For the text-containing cell, return its midpoint in (x, y) coordinate format. 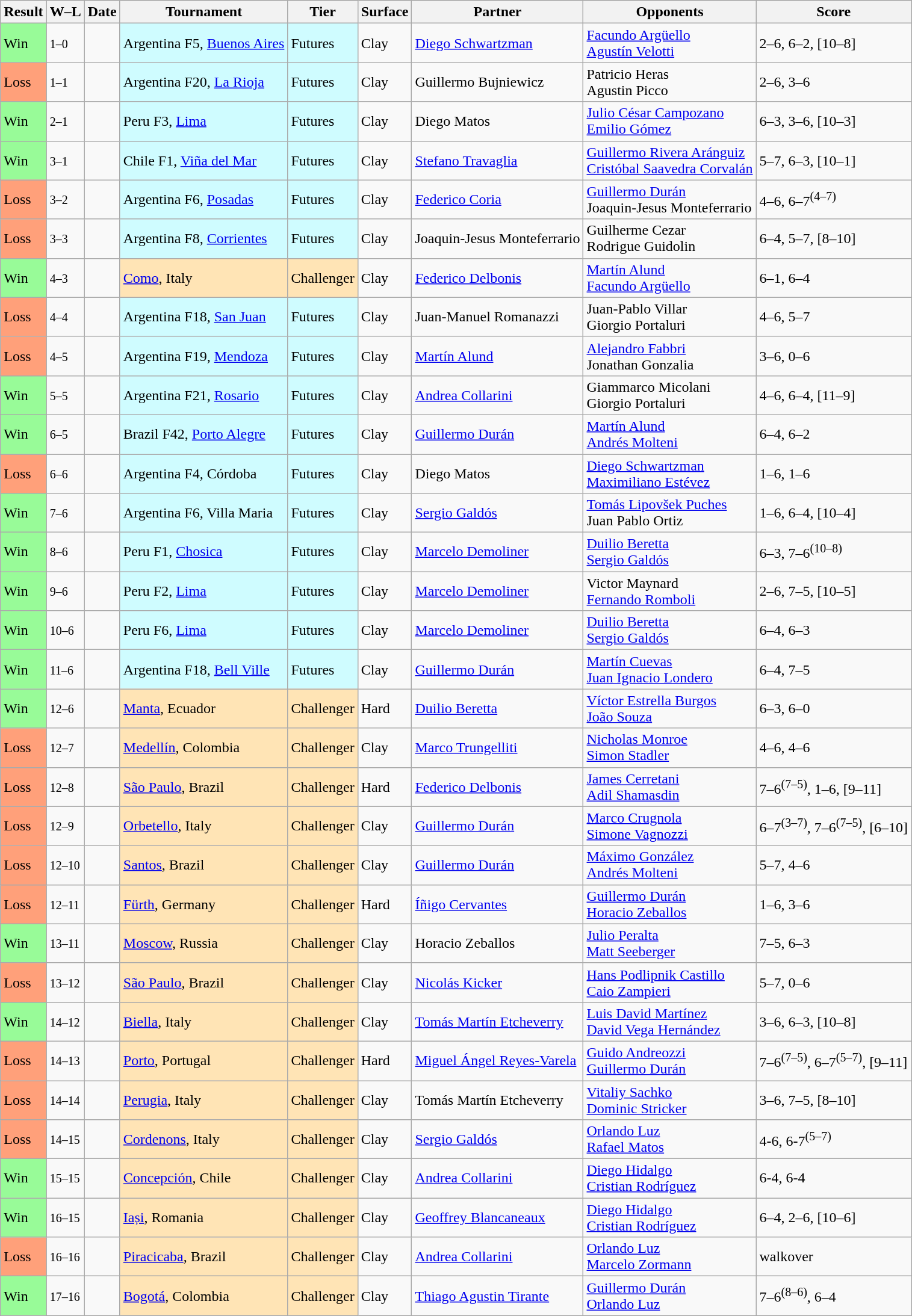
1–6, 3–6 (834, 904)
Piracicaba, Brazil (203, 1256)
Surface (385, 12)
Luis David Martínez David Vega Hernández (669, 1022)
7–6(8–6), 6–4 (834, 1296)
Thiago Agustin Tirante (497, 1296)
Marco Crugnola Simone Vagnozzi (669, 826)
Juan-Pablo Villar Giorgio Portaluri (669, 317)
Fürth, Germany (203, 904)
13–11 (65, 944)
Moscow, Russia (203, 944)
16–16 (65, 1256)
Argentina F21, Rosario (203, 395)
14–14 (65, 1100)
8–6 (65, 552)
13–12 (65, 982)
16–15 (65, 1218)
Marco Trungelliti (497, 747)
Geoffrey Blancaneaux (497, 1218)
Nicolás Kicker (497, 982)
Orbetello, Italy (203, 826)
12–6 (65, 709)
4–4 (65, 317)
Juan-Manuel Romanazzi (497, 317)
6–1, 6–4 (834, 278)
6–3, 3–6, [10–3] (834, 122)
15–15 (65, 1178)
Porto, Portugal (203, 1060)
10–6 (65, 631)
3–6, 6–3, [10–8] (834, 1022)
Guillermo Durán Joaquin-Jesus Monteferrario (669, 200)
6–6 (65, 473)
11–6 (65, 669)
Guillermo Rivera Aránguiz Cristóbal Saavedra Corvalán (669, 160)
Patricio Heras Agustin Picco (669, 82)
Como, Italy (203, 278)
Duilio Beretta (497, 709)
6–7(3–7), 7–6(7–5), [6–10] (834, 826)
Argentina F8, Corrientes (203, 238)
6–4, 2–6, [10–6] (834, 1218)
6–3, 6–0 (834, 709)
14–12 (65, 1022)
Argentina F5, Buenos Aires (203, 43)
5–5 (65, 395)
Guillermo Durán Orlando Luz (669, 1296)
6–4, 6–3 (834, 631)
Argentina F19, Mendoza (203, 356)
4–3 (65, 278)
Cordenons, Italy (203, 1140)
4–6, 5–7 (834, 317)
Peru F6, Lima (203, 631)
Argentina F6, Villa Maria (203, 513)
Tournament (203, 12)
Manta, Ecuador (203, 709)
Concepción, Chile (203, 1178)
12–9 (65, 826)
Íñigo Cervantes (497, 904)
12–11 (65, 904)
Orlando Luz Marcelo Zormann (669, 1256)
Opponents (669, 12)
Victor Maynard Fernando Romboli (669, 591)
7–6 (65, 513)
4–6, 6–4, [11–9] (834, 395)
5–7, 4–6 (834, 865)
Argentina F18, Bell Ville (203, 669)
Peru F1, Chosica (203, 552)
Peru F2, Lima (203, 591)
Argentina F4, Córdoba (203, 473)
Argentina F20, La Rioja (203, 82)
Facundo Argüello Agustín Velotti (669, 43)
6–4, 6–2 (834, 434)
6–4, 5–7, [8–10] (834, 238)
Peru F3, Lima (203, 122)
W–L (65, 12)
3–3 (65, 238)
Horacio Zeballos (497, 944)
Partner (497, 12)
4–6, 4–6 (834, 747)
Brazil F42, Porto Alegre (203, 434)
Martín Cuevas Juan Ignacio Londero (669, 669)
Guillermo Durán Horacio Zeballos (669, 904)
4–6, 6–7(4–7) (834, 200)
2–6, 3–6 (834, 82)
1–6, 6–4, [10–4] (834, 513)
Guido Andreozzi Guillermo Durán (669, 1060)
Joaquin-Jesus Monteferrario (497, 238)
3–6, 7–5, [8–10] (834, 1100)
Tomás Lipovšek Puches Juan Pablo Ortiz (669, 513)
Diego Schwartzman (497, 43)
9–6 (65, 591)
1–0 (65, 43)
2–6, 7–5, [10–5] (834, 591)
Chile F1, Viña del Mar (203, 160)
Tier (323, 12)
6–5 (65, 434)
Guilherme Cezar Rodrigue Guidolin (669, 238)
Result (23, 12)
Argentina F6, Posadas (203, 200)
Vitaliy Sachko Dominic Stricker (669, 1100)
6-4, 6-4 (834, 1178)
17–16 (65, 1296)
3–1 (65, 160)
Stefano Travaglia (497, 160)
Julio César Campozano Emilio Gómez (669, 122)
Hans Podlipnik Castillo Caio Zampieri (669, 982)
6–4, 7–5 (834, 669)
1–1 (65, 82)
Federico Coria (497, 200)
Score (834, 12)
Máximo González Andrés Molteni (669, 865)
James Cerretani Adil Shamasdin (669, 787)
2–1 (65, 122)
Argentina F18, San Juan (203, 317)
Julio Peralta Matt Seeberger (669, 944)
2–6, 6–2, [10–8] (834, 43)
walkover (834, 1256)
Iași, Romania (203, 1218)
Diego Schwartzman Maximiliano Estévez (669, 473)
Martín Alund (497, 356)
Biella, Italy (203, 1022)
12–7 (65, 747)
6–3, 7–6(10–8) (834, 552)
Santos, Brazil (203, 865)
14–13 (65, 1060)
4–5 (65, 356)
Miguel Ángel Reyes-Varela (497, 1060)
5–7, 0–6 (834, 982)
Perugia, Italy (203, 1100)
3–2 (65, 200)
Martín Alund Facundo Argüello (669, 278)
Date (102, 12)
Medellín, Colombia (203, 747)
7–5, 6–3 (834, 944)
Giammarco Micolani Giorgio Portaluri (669, 395)
3–6, 0–6 (834, 356)
Víctor Estrella Burgos João Souza (669, 709)
Alejandro Fabbri Jonathan Gonzalia (669, 356)
Guillermo Bujniewicz (497, 82)
12–10 (65, 865)
1–6, 1–6 (834, 473)
Martín Alund Andrés Molteni (669, 434)
4-6, 6-7(5–7) (834, 1140)
5–7, 6–3, [10–1] (834, 160)
Orlando Luz Rafael Matos (669, 1140)
7–6(7–5), 1–6, [9–11] (834, 787)
Bogotá, Colombia (203, 1296)
14–15 (65, 1140)
7–6(7–5), 6–7(5–7), [9–11] (834, 1060)
12–8 (65, 787)
Nicholas Monroe Simon Stadler (669, 747)
